Find where the given text appears and provide that cell's center as (x, y) coordinate. 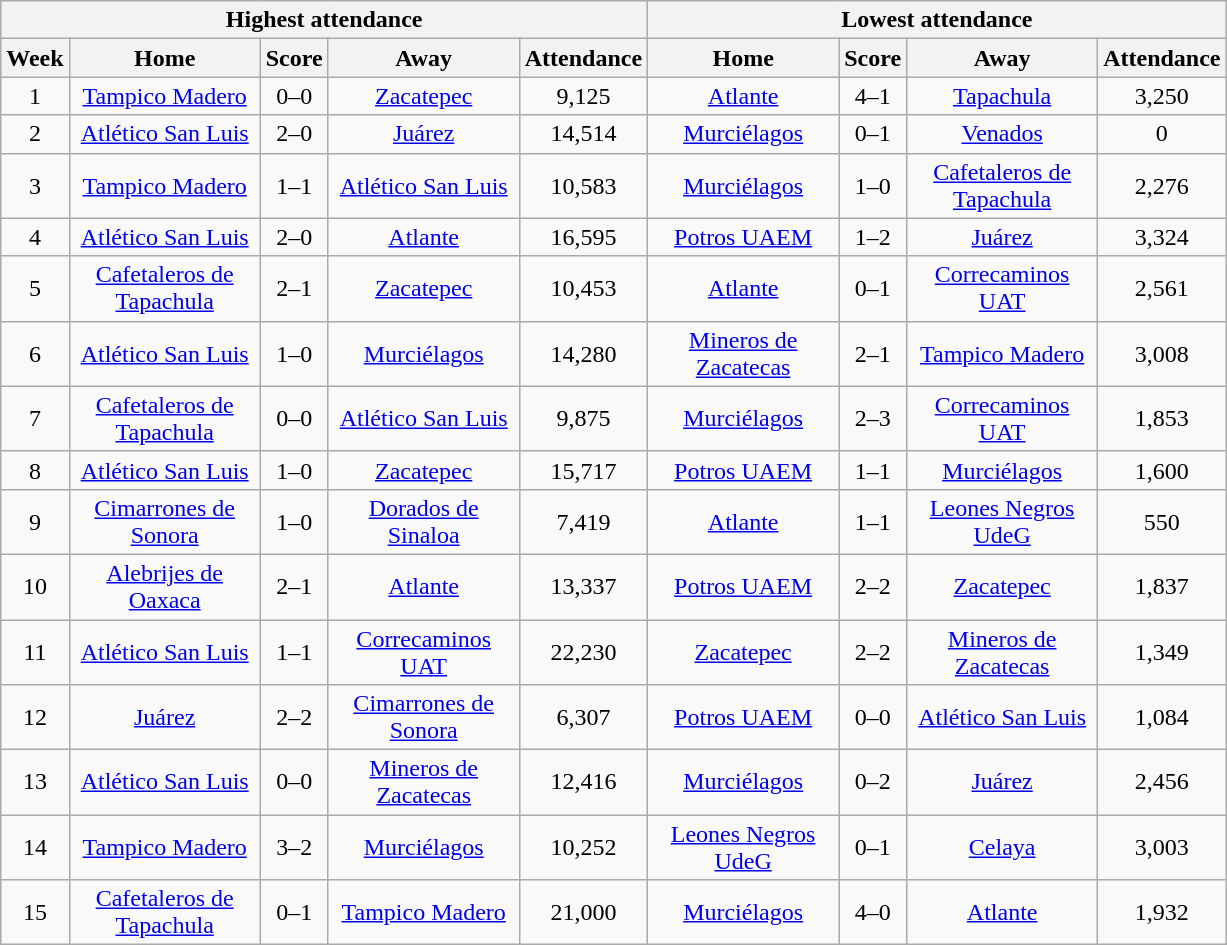
3 (35, 186)
9,125 (583, 96)
15,717 (583, 470)
4–1 (873, 96)
10,252 (583, 848)
1,837 (1162, 586)
2,561 (1162, 288)
22,230 (583, 652)
Celaya (1002, 848)
Dorados de Sinaloa (424, 522)
Week (35, 58)
12 (35, 718)
1,600 (1162, 470)
Highest attendance (324, 20)
9 (35, 522)
11 (35, 652)
15 (35, 912)
3,324 (1162, 237)
14,280 (583, 354)
2,276 (1162, 186)
9,875 (583, 418)
1,349 (1162, 652)
550 (1162, 522)
13 (35, 782)
12,416 (583, 782)
3–2 (294, 848)
16,595 (583, 237)
3,008 (1162, 354)
4 (35, 237)
Venados (1002, 134)
1,932 (1162, 912)
3,250 (1162, 96)
2 (35, 134)
Alebrijes de Oaxaca (164, 586)
10,583 (583, 186)
7,419 (583, 522)
2,456 (1162, 782)
14 (35, 848)
0–2 (873, 782)
1,853 (1162, 418)
8 (35, 470)
3,003 (1162, 848)
13,337 (583, 586)
7 (35, 418)
21,000 (583, 912)
14,514 (583, 134)
6,307 (583, 718)
10 (35, 586)
Tapachula (1002, 96)
6 (35, 354)
1 (35, 96)
5 (35, 288)
1,084 (1162, 718)
1–2 (873, 237)
0 (1162, 134)
10,453 (583, 288)
Lowest attendance (937, 20)
2–3 (873, 418)
4–0 (873, 912)
